For the text-containing cell, return its midpoint in (X, Y) coordinate format. 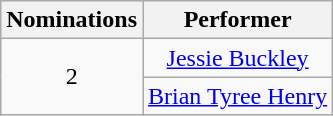
Nominations (72, 20)
Performer (237, 20)
Brian Tyree Henry (237, 96)
Jessie Buckley (237, 58)
2 (72, 77)
